Find where the given text appears and provide that cell's center as (x, y) coordinate. 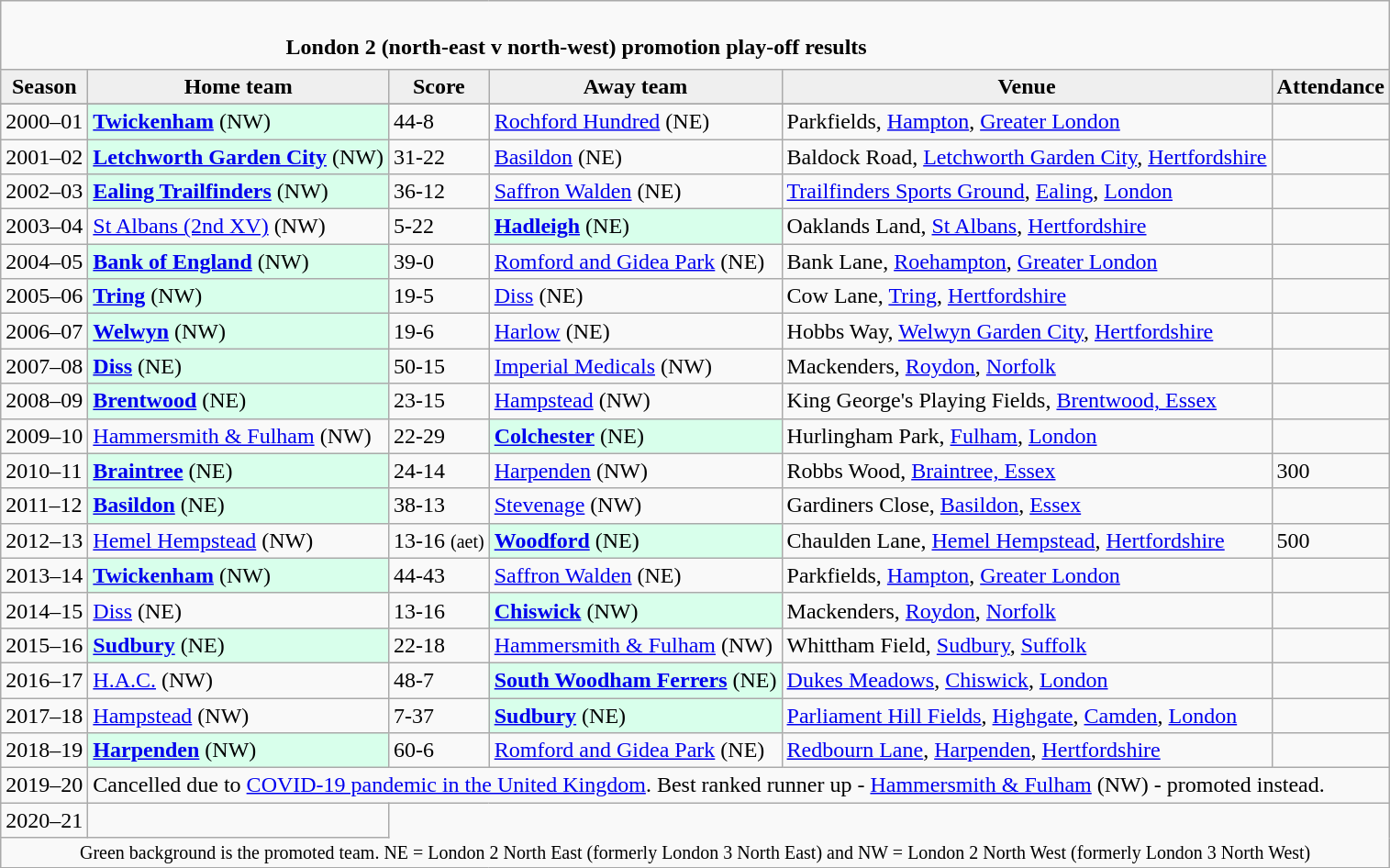
44-43 (439, 575)
2004–05 (44, 262)
Chiswick (NW) (635, 610)
Chaulden Lane, Hemel Hempstead, Hertfordshire (1027, 540)
13-16 (aet) (439, 540)
Whittham Field, Sudbury, Suffolk (1027, 645)
2007–08 (44, 366)
44-8 (439, 121)
Trailfinders Sports Ground, Ealing, London (1027, 192)
48-7 (439, 680)
Baldock Road, Letchworth Garden City, Hertfordshire (1027, 157)
H.A.C. (NW) (239, 680)
2018–19 (44, 751)
38-13 (439, 506)
22-18 (439, 645)
24-14 (439, 471)
2001–02 (44, 157)
13-16 (439, 610)
Gardiners Close, Basildon, Essex (1027, 506)
Home team (239, 86)
Hemel Hempstead (NW) (239, 540)
Woodford (NE) (635, 540)
King George's Playing Fields, Brentwood, Essex (1027, 401)
2017–18 (44, 715)
2005–06 (44, 296)
Bank of England (NW) (239, 262)
Harlow (NE) (635, 331)
Away team (635, 86)
2012–13 (44, 540)
Hurlingham Park, Fulham, London (1027, 436)
Braintree (NE) (239, 471)
Tring (NW) (239, 296)
19-5 (439, 296)
St Albans (2nd XV) (NW) (239, 227)
19-6 (439, 331)
50-15 (439, 366)
5-22 (439, 227)
Imperial Medicals (NW) (635, 366)
2019–20 (44, 785)
Rochford Hundred (NE) (635, 121)
Letchworth Garden City (NW) (239, 157)
Redbourn Lane, Harpenden, Hertfordshire (1027, 751)
Hobbs Way, Welwyn Garden City, Hertfordshire (1027, 331)
500 (1330, 540)
60-6 (439, 751)
Cancelled due to COVID-19 pandemic in the United Kingdom. Best ranked runner up - Hammersmith & Fulham (NW) - promoted instead. (739, 785)
2015–16 (44, 645)
7-37 (439, 715)
South Woodham Ferrers (NE) (635, 680)
2016–17 (44, 680)
Oaklands Land, St Albans, Hertfordshire (1027, 227)
Colchester (NE) (635, 436)
Brentwood (NE) (239, 401)
2011–12 (44, 506)
36-12 (439, 192)
Cow Lane, Tring, Hertfordshire (1027, 296)
Dukes Meadows, Chiswick, London (1027, 680)
Bank Lane, Roehampton, Greater London (1027, 262)
Hadleigh (NE) (635, 227)
Welwyn (NW) (239, 331)
Ealing Trailfinders (NW) (239, 192)
Season (44, 86)
Venue (1027, 86)
300 (1330, 471)
39-0 (439, 262)
2020–21 (44, 820)
2010–11 (44, 471)
Score (439, 86)
31-22 (439, 157)
Parliament Hill Fields, Highgate, Camden, London (1027, 715)
2006–07 (44, 331)
2008–09 (44, 401)
2000–01 (44, 121)
2003–04 (44, 227)
23-15 (439, 401)
2014–15 (44, 610)
22-29 (439, 436)
2009–10 (44, 436)
2013–14 (44, 575)
Robbs Wood, Braintree, Essex (1027, 471)
2002–03 (44, 192)
Stevenage (NW) (635, 506)
Attendance (1330, 86)
